Find where the given text appears and provide that cell's center as (x, y) coordinate. 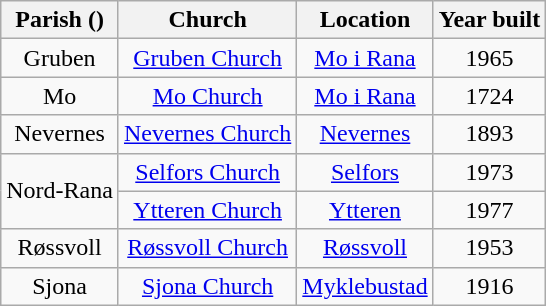
1973 (490, 172)
Røssvoll Church (207, 248)
Ytteren (365, 210)
Nord-Rana (60, 191)
1965 (490, 58)
Year built (490, 20)
Gruben (60, 58)
1953 (490, 248)
Selfors (365, 172)
1893 (490, 134)
Gruben Church (207, 58)
1977 (490, 210)
Sjona Church (207, 286)
Myklebustad (365, 286)
Location (365, 20)
Selfors Church (207, 172)
Sjona (60, 286)
Ytteren Church (207, 210)
Mo Church (207, 96)
Nevernes Church (207, 134)
Church (207, 20)
Mo (60, 96)
1724 (490, 96)
1916 (490, 286)
Parish () (60, 20)
